Detect which cell encompasses the target text, then output its [X, Y] center coordinate. 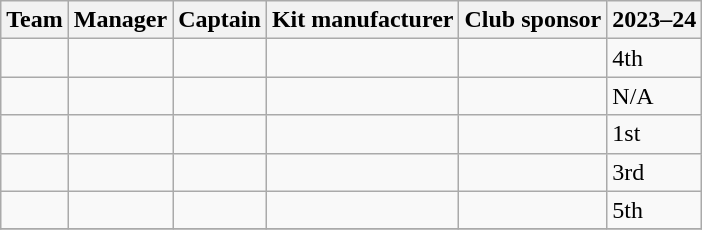
N/A [654, 96]
3rd [654, 172]
Kit manufacturer [362, 20]
4th [654, 58]
1st [654, 134]
Team [35, 20]
2023–24 [654, 20]
Manager [120, 20]
Club sponsor [533, 20]
5th [654, 210]
Captain [220, 20]
